Identify which cell holds the provided text, then report its (x, y) central coordinate. 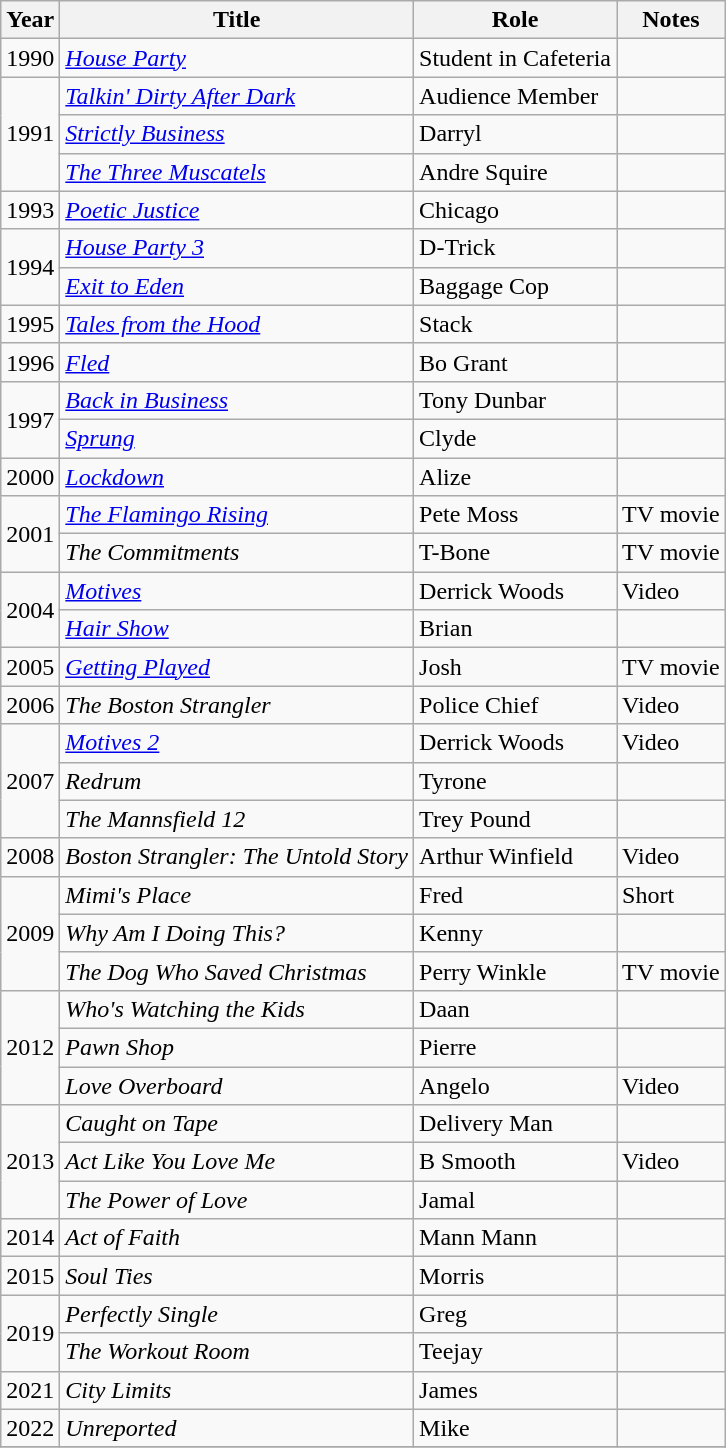
Stack (516, 324)
Pierre (516, 1047)
The Commitments (237, 553)
2000 (30, 477)
Student in Cafeteria (516, 58)
Fred (516, 895)
Act Like You Love Me (237, 1162)
2004 (30, 610)
Talkin' Dirty After Dark (237, 96)
2006 (30, 705)
The Flamingo Rising (237, 515)
1996 (30, 362)
2022 (30, 1428)
Jamal (516, 1200)
2001 (30, 534)
Perfectly Single (237, 1314)
House Party 3 (237, 248)
Who's Watching the Kids (237, 1009)
Notes (672, 20)
The Workout Room (237, 1352)
Redrum (237, 781)
Pawn Shop (237, 1047)
Clyde (516, 438)
Chicago (516, 210)
Morris (516, 1276)
Police Chief (516, 705)
Kenny (516, 933)
Hair Show (237, 629)
Perry Winkle (516, 971)
T-Bone (516, 553)
Tales from the Hood (237, 324)
Trey Pound (516, 819)
Delivery Man (516, 1124)
2007 (30, 781)
Baggage Cop (516, 286)
1990 (30, 58)
Back in Business (237, 400)
The Dog Who Saved Christmas (237, 971)
D-Trick (516, 248)
Sprung (237, 438)
Getting Played (237, 667)
Josh (516, 667)
Strictly Business (237, 134)
Love Overboard (237, 1085)
Lockdown (237, 477)
1995 (30, 324)
Motives (237, 591)
Mike (516, 1428)
2012 (30, 1047)
The Power of Love (237, 1200)
Motives 2 (237, 743)
1994 (30, 267)
2014 (30, 1238)
Bo Grant (516, 362)
2019 (30, 1333)
Greg (516, 1314)
Act of Faith (237, 1238)
Exit to Eden (237, 286)
Darryl (516, 134)
Andre Squire (516, 172)
Tyrone (516, 781)
Poetic Justice (237, 210)
1997 (30, 419)
Alize (516, 477)
Teejay (516, 1352)
Angelo (516, 1085)
The Boston Strangler (237, 705)
City Limits (237, 1390)
2013 (30, 1162)
1991 (30, 134)
Pete Moss (516, 515)
James (516, 1390)
2009 (30, 933)
Arthur Winfield (516, 857)
Role (516, 20)
1993 (30, 210)
Fled (237, 362)
2015 (30, 1276)
2021 (30, 1390)
The Mannsfield 12 (237, 819)
Audience Member (516, 96)
Unreported (237, 1428)
Brian (516, 629)
2008 (30, 857)
The Three Muscatels (237, 172)
Daan (516, 1009)
Caught on Tape (237, 1124)
Tony Dunbar (516, 400)
Mimi's Place (237, 895)
Title (237, 20)
Soul Ties (237, 1276)
Short (672, 895)
B Smooth (516, 1162)
Why Am I Doing This? (237, 933)
2005 (30, 667)
House Party (237, 58)
Year (30, 20)
Boston Strangler: The Untold Story (237, 857)
Mann Mann (516, 1238)
